Locate the cell with the specified text and output its (x, y) center coordinate. 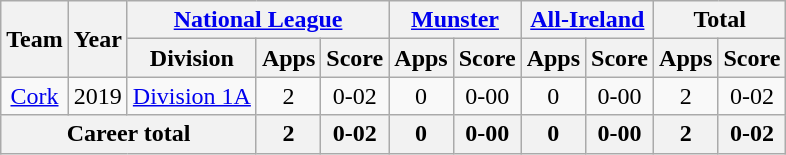
Total (720, 20)
Division 1A (192, 96)
National League (258, 20)
Year (98, 39)
All-Ireland (587, 20)
Career total (129, 134)
Cork (35, 96)
2019 (98, 96)
Team (35, 39)
Division (192, 58)
Munster (455, 20)
